Determine the (x, y) coordinate at the center of the cell enclosing the given text.  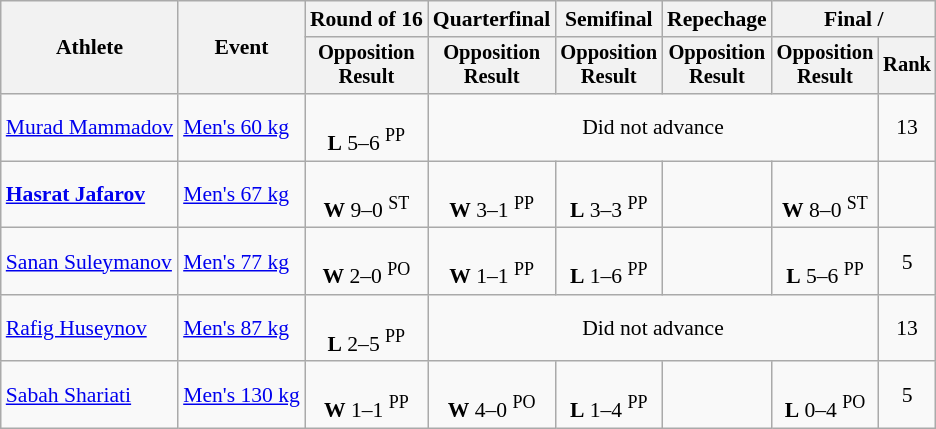
Men's 130 kg (242, 396)
Men's 67 kg (242, 194)
Rank (907, 66)
Murad Mammadov (90, 128)
Event (242, 48)
W 4–0 PO (492, 396)
Rafig Huseynov (90, 328)
Men's 60 kg (242, 128)
Men's 87 kg (242, 328)
L 2–5 PP (366, 328)
L 0–4 PO (826, 396)
W 8–0 ST (826, 194)
Sabah Shariati (90, 396)
Men's 77 kg (242, 262)
Quarterfinal (492, 19)
L 3–3 PP (608, 194)
W 2–0 PO (366, 262)
Round of 16 (366, 19)
Repechage (717, 19)
W 3–1 PP (492, 194)
Semifinal (608, 19)
L 1–4 PP (608, 396)
L 1–6 PP (608, 262)
Sanan Suleymanov (90, 262)
Final / (854, 19)
Athlete (90, 48)
Hasrat Jafarov (90, 194)
W 9–0 ST (366, 194)
